Output the [X, Y] coordinate of the center of the cell containing the given text.  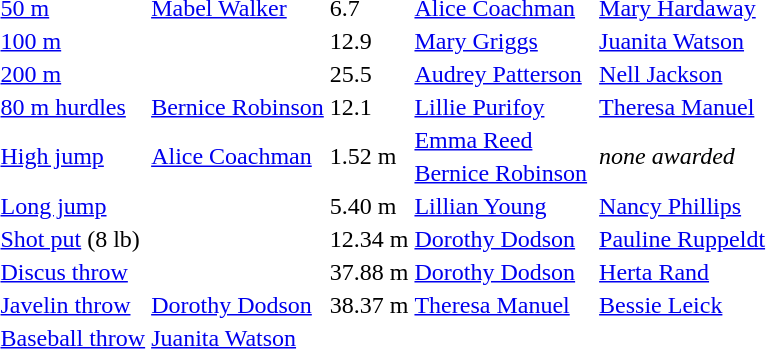
12.34 m [369, 239]
Alice Coachman [238, 156]
Lillie Purifoy [501, 107]
1.52 m [369, 156]
12.1 [369, 107]
25.5 [369, 74]
12.9 [369, 41]
5.40 m [369, 206]
Audrey Patterson [501, 74]
38.37 m [369, 305]
Mary Griggs [501, 41]
37.88 m [369, 272]
Lillian Young [501, 206]
Emma Reed [501, 140]
Theresa Manuel [501, 305]
